Search for the cell housing the specified text and yield its [x, y] center coordinate. 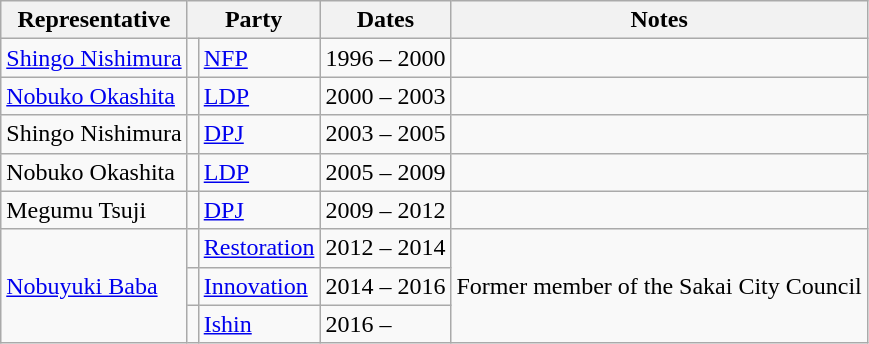
2012 – 2014 [386, 248]
Restoration [259, 248]
2000 – 2003 [386, 96]
2003 – 2005 [386, 134]
2009 – 2012 [386, 210]
1996 – 2000 [386, 58]
Ishin [259, 324]
Dates [386, 20]
Megumu Tsuji [94, 210]
Nobuyuki Baba [94, 286]
2005 – 2009 [386, 172]
2016 – [386, 324]
Notes [659, 20]
Party [254, 20]
Innovation [259, 286]
Former member of the Sakai City Council [659, 286]
NFP [259, 58]
2014 – 2016 [386, 286]
Representative [94, 20]
